Return [X, Y] of the center of cell containing provided text 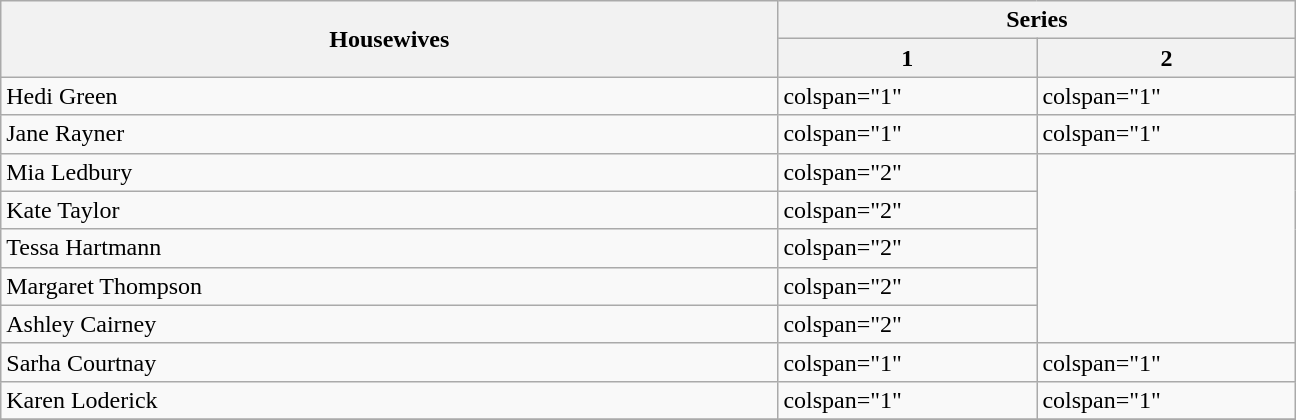
Karen Loderick [390, 400]
Kate Taylor [390, 210]
1 [908, 58]
Margaret Thompson [390, 286]
Mia Ledbury [390, 172]
Series [1037, 20]
Jane Rayner [390, 134]
Hedi Green [390, 96]
Housewives [390, 39]
Sarha Courtnay [390, 362]
Tessa Hartmann [390, 248]
Ashley Cairney [390, 324]
2 [1166, 58]
